For the text-containing cell, return its midpoint in [x, y] coordinate format. 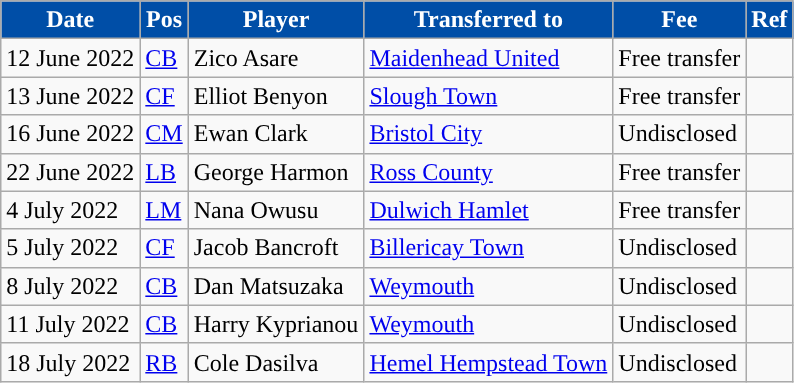
Fee [680, 20]
11 July 2022 [70, 324]
Jacob Bancroft [276, 248]
12 June 2022 [70, 58]
5 July 2022 [70, 248]
8 July 2022 [70, 286]
Player [276, 20]
RB [164, 362]
Elliot Benyon [276, 96]
Harry Kyprianou [276, 324]
Ewan Clark [276, 134]
Cole Dasilva [276, 362]
Dulwich Hamlet [488, 210]
LB [164, 172]
22 June 2022 [70, 172]
Zico Asare [276, 58]
George Harmon [276, 172]
Maidenhead United [488, 58]
Billericay Town [488, 248]
Slough Town [488, 96]
4 July 2022 [70, 210]
Transferred to [488, 20]
Dan Matsuzaka [276, 286]
Ross County [488, 172]
Hemel Hempstead Town [488, 362]
LM [164, 210]
16 June 2022 [70, 134]
CM [164, 134]
Date [70, 20]
Nana Owusu [276, 210]
Pos [164, 20]
13 June 2022 [70, 96]
Bristol City [488, 134]
18 July 2022 [70, 362]
Ref [770, 20]
